Capture the cell that displays the provided text and extract its (X, Y) central coordinate. 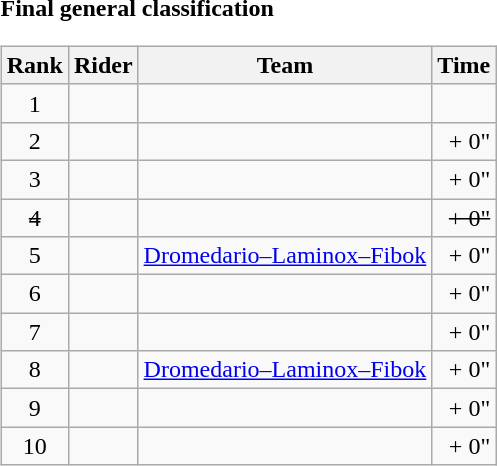
4 (34, 217)
Team (285, 65)
10 (34, 446)
5 (34, 256)
Rank (34, 65)
6 (34, 294)
9 (34, 408)
8 (34, 370)
2 (34, 141)
1 (34, 103)
7 (34, 332)
Time (464, 65)
3 (34, 179)
Rider (103, 65)
